Output the [X, Y] coordinate of the center of the cell containing the given text.  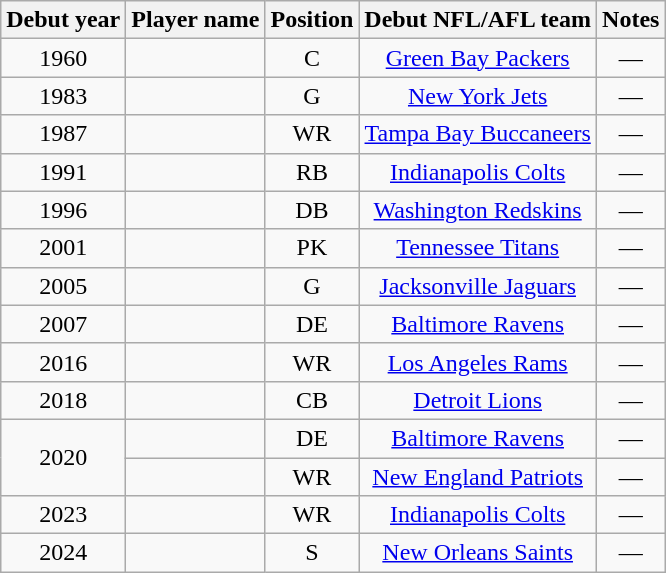
1960 [64, 58]
2001 [64, 248]
New York Jets [478, 96]
2024 [64, 553]
Washington Redskins [478, 210]
CB [312, 400]
1996 [64, 210]
2005 [64, 286]
2018 [64, 400]
Tennessee Titans [478, 248]
2016 [64, 362]
2007 [64, 324]
2023 [64, 515]
New England Patriots [478, 477]
Green Bay Packers [478, 58]
PK [312, 248]
Jacksonville Jaguars [478, 286]
Detroit Lions [478, 400]
RB [312, 172]
S [312, 553]
2020 [64, 457]
New Orleans Saints [478, 553]
1991 [64, 172]
Tampa Bay Buccaneers [478, 134]
1983 [64, 96]
DB [312, 210]
C [312, 58]
Los Angeles Rams [478, 362]
1987 [64, 134]
Debut NFL/AFL team [478, 20]
Position [312, 20]
Player name [196, 20]
Debut year [64, 20]
Notes [631, 20]
